Capture the cell that displays the provided text and extract its (x, y) central coordinate. 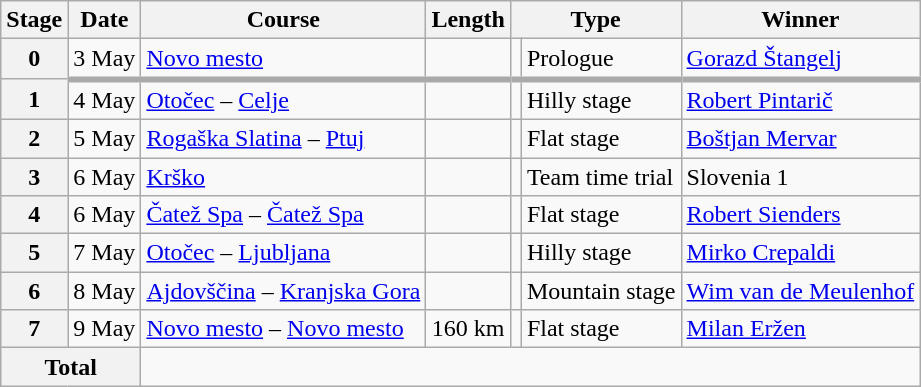
7 May (104, 253)
5 (34, 253)
7 (34, 329)
Gorazd Štangelj (800, 59)
5 May (104, 138)
6 (34, 291)
0 (34, 59)
Boštjan Mervar (800, 138)
Wim van de Meulenhof (800, 291)
3 (34, 177)
Mirko Crepaldi (800, 253)
Robert Sienders (800, 215)
Slovenia 1 (800, 177)
Milan Eržen (800, 329)
Otočec – Ljubljana (284, 253)
160 km (468, 329)
Krško (284, 177)
4 (34, 215)
Robert Pintarič (800, 99)
Novo mesto – Novo mesto (284, 329)
4 May (104, 99)
1 (34, 99)
Ajdovščina – Kranjska Gora (284, 291)
Novo mesto (284, 59)
2 (34, 138)
3 May (104, 59)
Čatež Spa – Čatež Spa (284, 215)
Total (71, 367)
Team time trial (601, 177)
Otočec – Celje (284, 99)
Mountain stage (601, 291)
Winner (800, 20)
Prologue (601, 59)
Course (284, 20)
Date (104, 20)
Rogaška Slatina – Ptuj (284, 138)
Stage (34, 20)
9 May (104, 329)
8 May (104, 291)
Length (468, 20)
Type (596, 20)
